Determine the (x, y) coordinate at the center of the cell enclosing the given text.  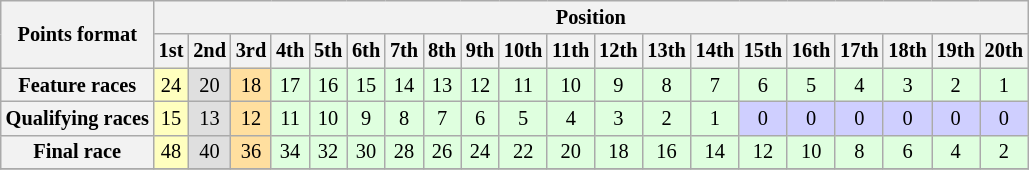
Feature races (78, 85)
1st (172, 51)
17 (290, 85)
48 (172, 152)
4th (290, 51)
2nd (210, 51)
Qualifying races (78, 118)
8th (442, 51)
30 (366, 152)
12th (618, 51)
16th (811, 51)
28 (404, 152)
9th (480, 51)
14th (715, 51)
10th (523, 51)
3rd (251, 51)
26 (442, 152)
7th (404, 51)
19th (956, 51)
17th (859, 51)
Final race (78, 152)
5th (328, 51)
Points format (78, 34)
22 (523, 152)
6th (366, 51)
13th (666, 51)
20th (1004, 51)
11th (570, 51)
32 (328, 152)
40 (210, 152)
36 (251, 152)
15th (763, 51)
34 (290, 152)
Position (591, 17)
18th (907, 51)
